Identify which cell holds the provided text, then report its [x, y] central coordinate. 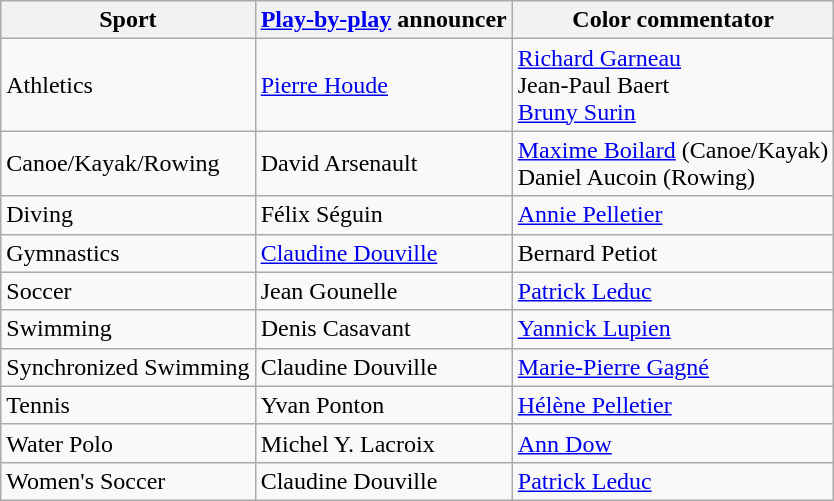
Soccer [128, 291]
Sport [128, 20]
David Arsenault [384, 164]
Yvan Ponton [384, 405]
Tennis [128, 405]
Pierre Houde [384, 85]
Bernard Petiot [673, 253]
Color commentator [673, 20]
Swimming [128, 329]
Play-by-play announcer [384, 20]
Félix Séguin [384, 215]
Marie-Pierre Gagné [673, 367]
Maxime Boilard (Canoe/Kayak)Daniel Aucoin (Rowing) [673, 164]
Annie Pelletier [673, 215]
Water Polo [128, 443]
Canoe/Kayak/Rowing [128, 164]
Hélène Pelletier [673, 405]
Athletics [128, 85]
Yannick Lupien [673, 329]
Gymnastics [128, 253]
Synchronized Swimming [128, 367]
Michel Y. Lacroix [384, 443]
Denis Casavant [384, 329]
Ann Dow [673, 443]
Richard GarneauJean-Paul BaertBruny Surin [673, 85]
Women's Soccer [128, 481]
Diving [128, 215]
Jean Gounelle [384, 291]
